Provide the [X, Y] coordinate of the cell's center where the given text is located.  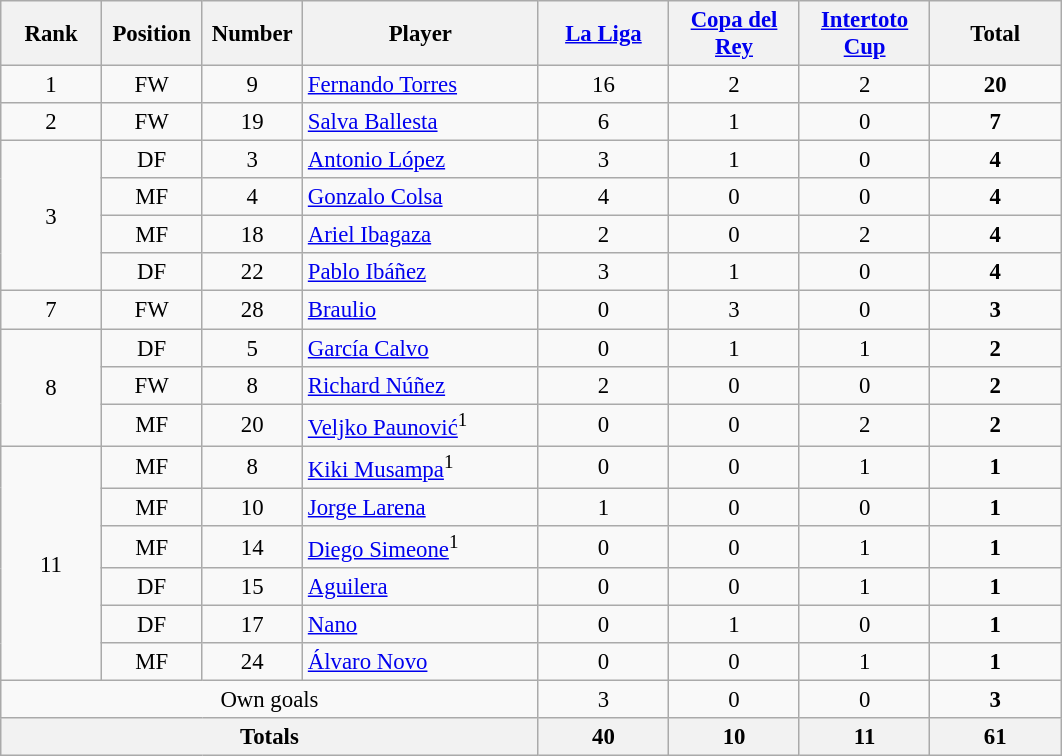
9 [252, 85]
28 [252, 310]
40 [604, 737]
Antonio López [421, 160]
15 [252, 587]
Aguilera [421, 587]
16 [604, 85]
Fernando Torres [421, 85]
La Liga [604, 34]
Copa del Rey [734, 34]
Jorge Larena [421, 507]
Player [421, 34]
Position [152, 34]
Kiki Musampa1 [421, 467]
14 [252, 547]
Intertoto Cup [864, 34]
Totals [270, 737]
Salva Ballesta [421, 122]
Rank [52, 34]
Pablo Ibáñez [421, 273]
Álvaro Novo [421, 662]
Nano [421, 625]
Gonzalo Colsa [421, 197]
Diego Simeone1 [421, 547]
19 [252, 122]
Veljko Paunović1 [421, 425]
Own goals [270, 700]
Ariel Ibagaza [421, 235]
22 [252, 273]
Total [996, 34]
5 [252, 348]
17 [252, 625]
García Calvo [421, 348]
Richard Núñez [421, 385]
Braulio [421, 310]
6 [604, 122]
18 [252, 235]
61 [996, 737]
24 [252, 662]
Number [252, 34]
